Return the [x, y] coordinate for the center point of the cell that contains the specified text.  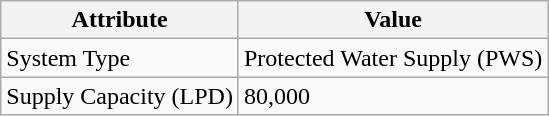
Protected Water Supply (PWS) [392, 58]
System Type [120, 58]
Value [392, 20]
80,000 [392, 96]
Supply Capacity (LPD) [120, 96]
Attribute [120, 20]
